Scan for the cell matching the given text and deliver its [X, Y] coordinate at center. 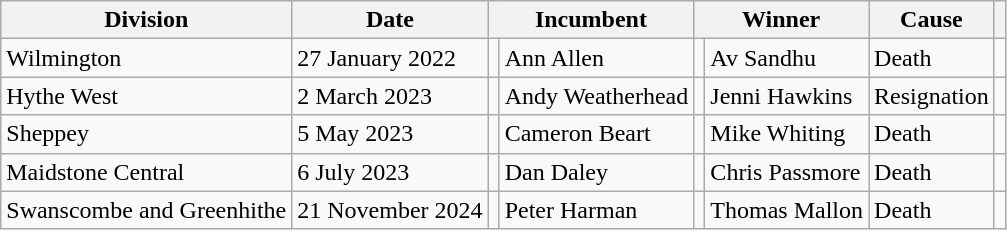
Ann Allen [596, 58]
21 November 2024 [390, 210]
Jenni Hawkins [787, 96]
2 March 2023 [390, 96]
5 May 2023 [390, 134]
Division [146, 20]
Mike Whiting [787, 134]
27 January 2022 [390, 58]
Andy Weatherhead [596, 96]
Swanscombe and Greenhithe [146, 210]
Sheppey [146, 134]
Peter Harman [596, 210]
Av Sandhu [787, 58]
Cause [932, 20]
Dan Daley [596, 172]
Resignation [932, 96]
Maidstone Central [146, 172]
Chris Passmore [787, 172]
Incumbent [591, 20]
Date [390, 20]
Cameron Beart [596, 134]
Thomas Mallon [787, 210]
Winner [782, 20]
Hythe West [146, 96]
6 July 2023 [390, 172]
Wilmington [146, 58]
